Capture the cell that displays the provided text and extract its (x, y) central coordinate. 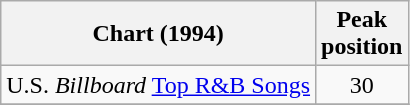
Peakposition (362, 34)
Chart (1994) (158, 34)
30 (362, 85)
U.S. Billboard Top R&B Songs (158, 85)
